Determine the (X, Y) coordinate at the center of the cell enclosing the given text.  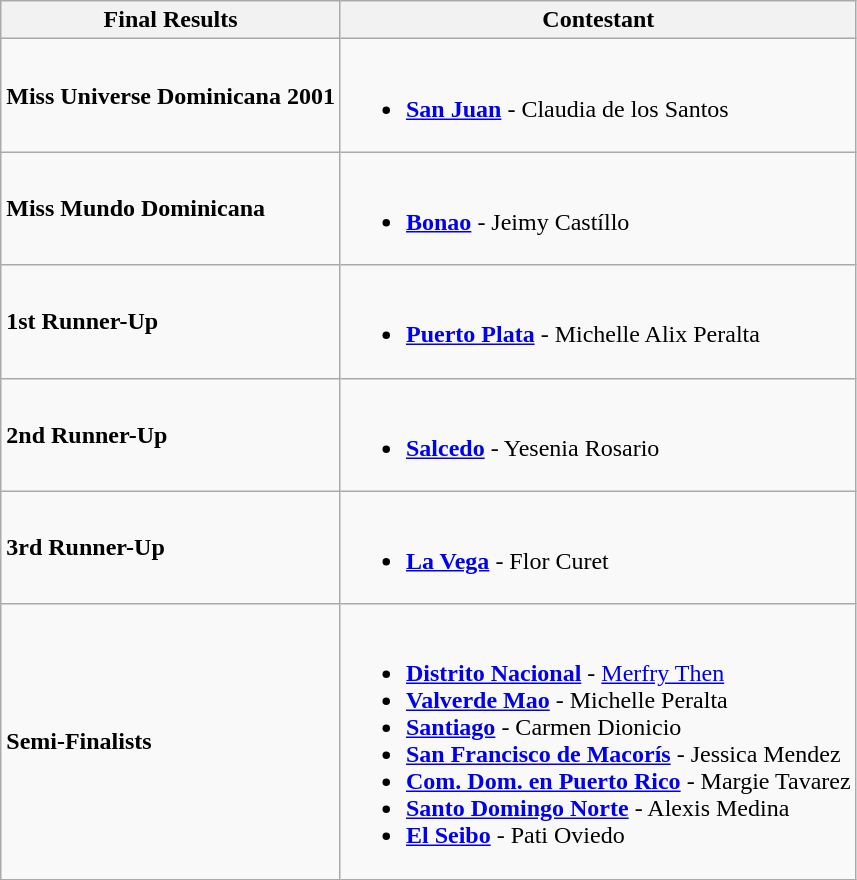
La Vega - Flor Curet (598, 548)
3rd Runner-Up (171, 548)
Bonao - Jeimy Castíllo (598, 208)
Final Results (171, 20)
Miss Universe Dominicana 2001 (171, 96)
1st Runner-Up (171, 322)
San Juan - Claudia de los Santos (598, 96)
Salcedo - Yesenia Rosario (598, 434)
Puerto Plata - Michelle Alix Peralta (598, 322)
Contestant (598, 20)
Miss Mundo Dominicana (171, 208)
Semi-Finalists (171, 742)
2nd Runner-Up (171, 434)
